Pinpoint the cell where the given text exists, returning its (x, y) midpoint coordinate. 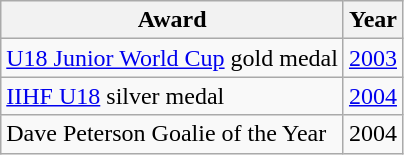
U18 Junior World Cup gold medal (172, 58)
Dave Peterson Goalie of the Year (172, 134)
Award (172, 20)
Year (372, 20)
2003 (372, 58)
IIHF U18 silver medal (172, 96)
